Identify which cell holds the provided text, then report its (X, Y) central coordinate. 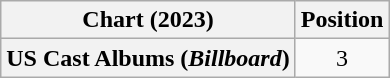
US Cast Albums (Billboard) (148, 58)
3 (342, 58)
Position (342, 20)
Chart (2023) (148, 20)
